Scan for the cell matching the given text and deliver its [X, Y] coordinate at center. 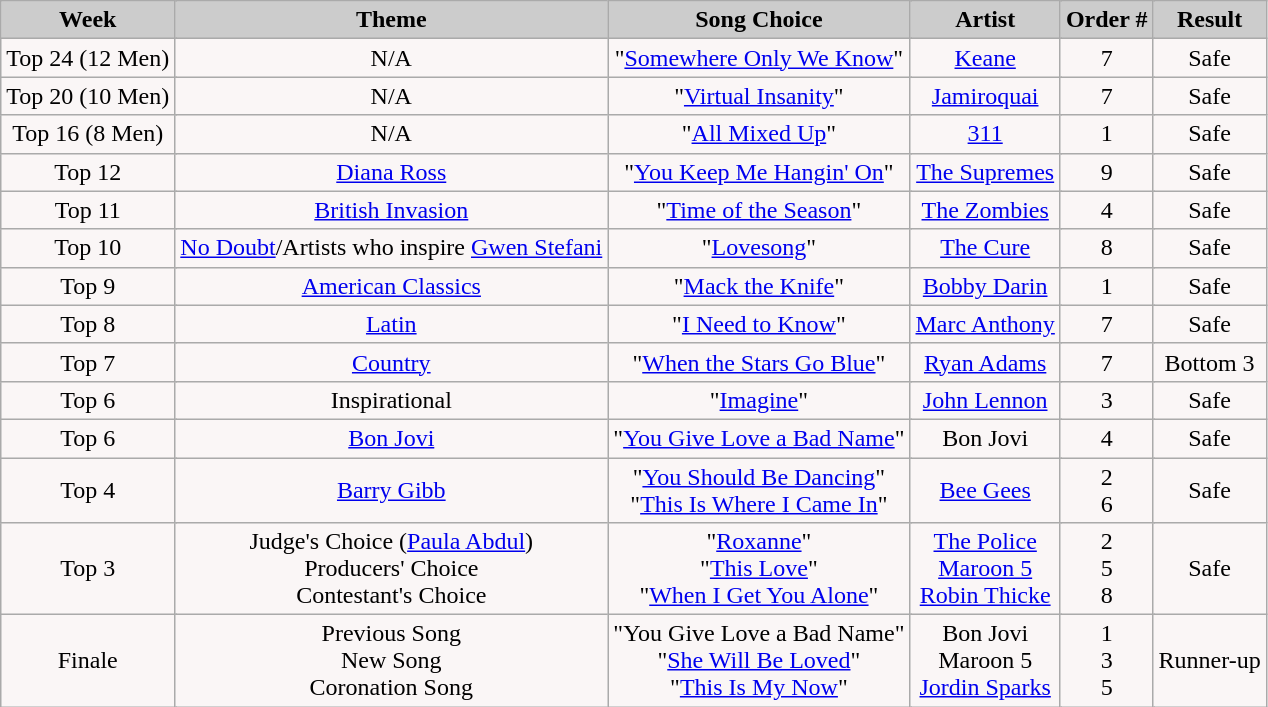
Marc Anthony [985, 324]
"You Should Be Dancing""This Is Where I Came In" [759, 490]
No Doubt/Artists who inspire Gwen Stefani [392, 248]
"Virtual Insanity" [759, 96]
Top 12 [88, 172]
"You Keep Me Hangin' On" [759, 172]
135 [1106, 661]
"You Give Love a Bad Name""She Will Be Loved""This Is My Now" [759, 661]
Top 9 [88, 286]
Order # [1106, 20]
"You Give Love a Bad Name" [759, 438]
The Supremes [985, 172]
"Time of the Season" [759, 210]
Previous SongNew SongCoronation Song [392, 661]
"Lovesong" [759, 248]
The PoliceMaroon 5Robin Thicke [985, 569]
Top 3 [88, 569]
Diana Ross [392, 172]
John Lennon [985, 400]
Finale [88, 661]
Runner-up [1210, 661]
Bon JoviMaroon 5Jordin Sparks [985, 661]
"Imagine" [759, 400]
"Somewhere Only We Know" [759, 58]
Artist [985, 20]
"Mack the Knife" [759, 286]
Top 4 [88, 490]
Bottom 3 [1210, 362]
Latin [392, 324]
Top 10 [88, 248]
9 [1106, 172]
"All Mixed Up" [759, 134]
Inspirational [392, 400]
Top 11 [88, 210]
American Classics [392, 286]
Jamiroquai [985, 96]
26 [1106, 490]
Ryan Adams [985, 362]
Keane [985, 58]
Result [1210, 20]
Bee Gees [985, 490]
"Roxanne""This Love""When I Get You Alone" [759, 569]
Top 24 (12 Men) [88, 58]
Theme [392, 20]
Top 7 [88, 362]
"I Need to Know" [759, 324]
"When the Stars Go Blue" [759, 362]
Country [392, 362]
Bobby Darin [985, 286]
Week [88, 20]
311 [985, 134]
258 [1106, 569]
British Invasion [392, 210]
8 [1106, 248]
3 [1106, 400]
Song Choice [759, 20]
The Cure [985, 248]
Top 16 (8 Men) [88, 134]
Top 8 [88, 324]
The Zombies [985, 210]
Barry Gibb [392, 490]
Top 20 (10 Men) [88, 96]
Judge's Choice (Paula Abdul)Producers' ChoiceContestant's Choice [392, 569]
